Scan for the cell matching the given text and deliver its (X, Y) coordinate at center. 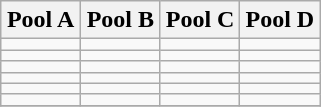
Pool B (120, 20)
Pool C (200, 20)
Pool A (41, 20)
Pool D (280, 20)
